Capture the cell that displays the provided text and extract its (x, y) central coordinate. 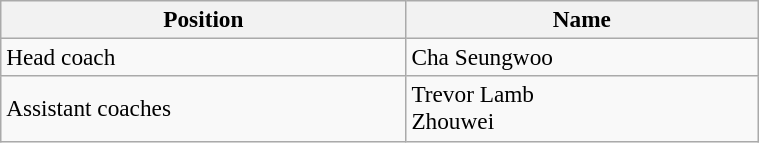
Cha Seungwoo (582, 57)
Assistant coaches (204, 108)
Name (582, 19)
Trevor Lamb Zhouwei (582, 108)
Head coach (204, 57)
Position (204, 19)
